Capture the cell that displays the provided text and extract its (x, y) central coordinate. 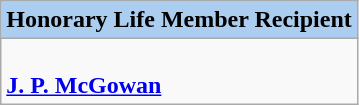
J. P. McGowan (180, 72)
Honorary Life Member Recipient (180, 20)
